Determine the (x, y) coordinate at the center of the cell enclosing the given text.  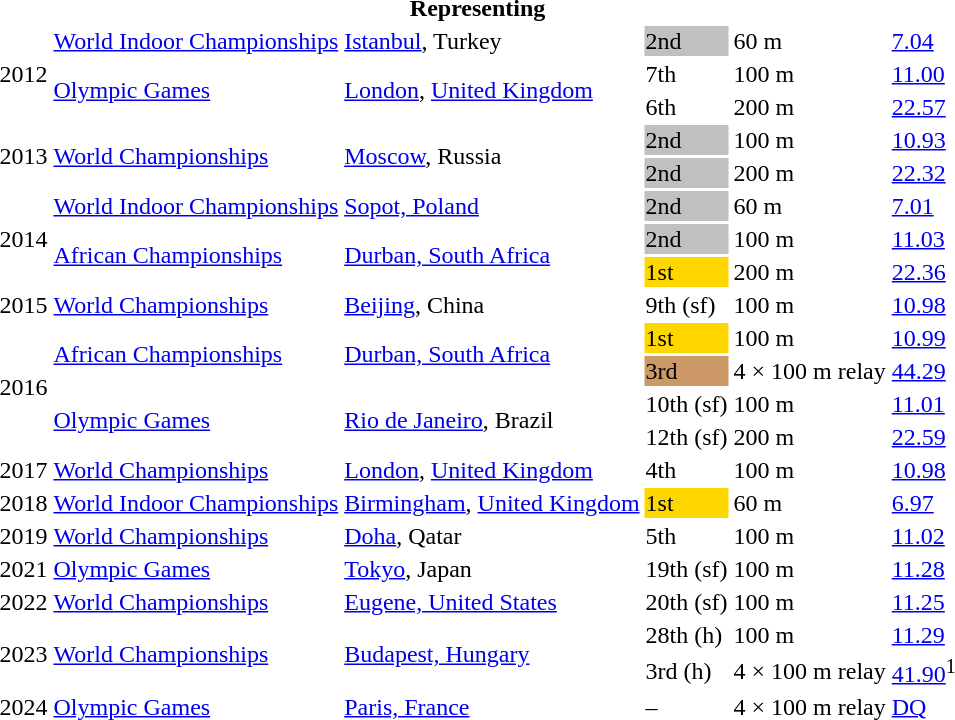
9th (sf) (686, 305)
4th (686, 470)
Rio de Janeiro, Brazil (492, 420)
6th (686, 107)
Istanbul, Turkey (492, 41)
28th (h) (686, 635)
7th (686, 74)
Eugene, United States (492, 602)
3rd (h) (686, 671)
10th (sf) (686, 404)
5th (686, 536)
Beijing, China (492, 305)
Tokyo, Japan (492, 569)
Moscow, Russia (492, 156)
20th (sf) (686, 602)
Doha, Qatar (492, 536)
19th (sf) (686, 569)
Budapest, Hungary (492, 654)
Birmingham, United Kingdom (492, 503)
Sopot, Poland (492, 206)
3rd (686, 371)
12th (sf) (686, 437)
